From the cell containing the given text, extract its center point as (X, Y) coordinate. 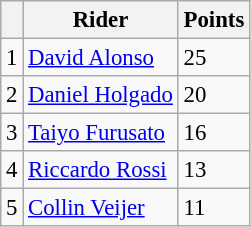
2 (12, 95)
4 (12, 170)
13 (214, 170)
Daniel Holgado (100, 95)
11 (214, 208)
Collin Veijer (100, 208)
16 (214, 133)
20 (214, 95)
Rider (100, 20)
Taiyo Furusato (100, 133)
5 (12, 208)
Riccardo Rossi (100, 170)
3 (12, 133)
David Alonso (100, 58)
1 (12, 58)
Points (214, 20)
25 (214, 58)
